Return (x, y) of the center of cell containing provided text 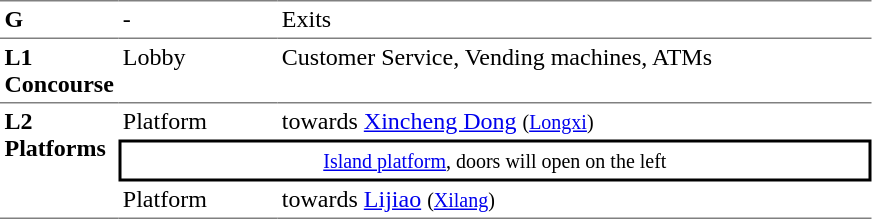
Customer Service, Vending machines, ATMs (574, 71)
towards Xincheng Dong (Longxi) (574, 122)
Platform (198, 122)
Exits (574, 19)
L1Concourse (59, 71)
G (59, 19)
Island platform, doors will open on the left (494, 161)
Lobby (198, 71)
- (198, 19)
